Find where the given text appears and provide that cell's center as (X, Y) coordinate. 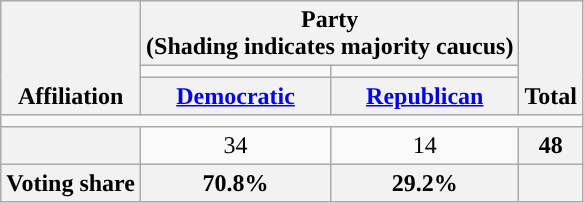
34 (236, 145)
70.8% (236, 183)
Total (551, 58)
Affiliation (71, 58)
Republican (425, 96)
Voting share (71, 183)
Party (Shading indicates majority caucus) (330, 34)
14 (425, 145)
29.2% (425, 183)
48 (551, 145)
Democratic (236, 96)
